Pinpoint the cell where the given text exists, returning its (x, y) midpoint coordinate. 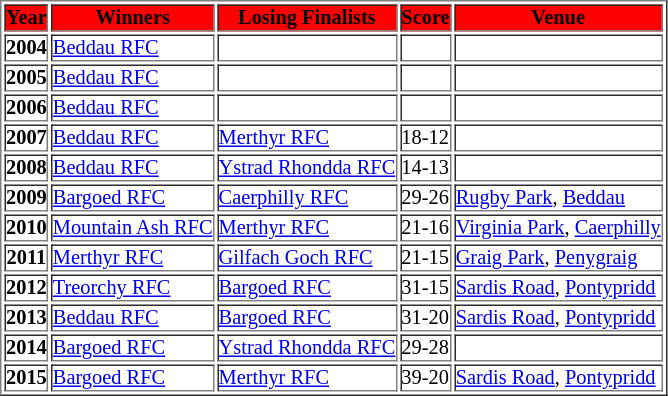
2008 (26, 168)
2013 (26, 318)
2006 (26, 108)
14-13 (426, 168)
39-20 (426, 378)
2014 (26, 348)
31-20 (426, 318)
31-15 (426, 288)
Venue (558, 18)
18-12 (426, 138)
Losing Finalists (307, 18)
2012 (26, 288)
Treorchy RFC (132, 288)
21-15 (426, 258)
2004 (26, 48)
Rugby Park, Beddau (558, 198)
2010 (26, 228)
Mountain Ash RFC (132, 228)
29-26 (426, 198)
2005 (26, 78)
2015 (26, 378)
Graig Park, Penygraig (558, 258)
Score (426, 18)
21-16 (426, 228)
Year (26, 18)
2007 (26, 138)
Gilfach Goch RFC (307, 258)
2009 (26, 198)
29-28 (426, 348)
Virginia Park, Caerphilly (558, 228)
Caerphilly RFC (307, 198)
Winners (132, 18)
2011 (26, 258)
